For the text-containing cell, return its midpoint in [x, y] coordinate format. 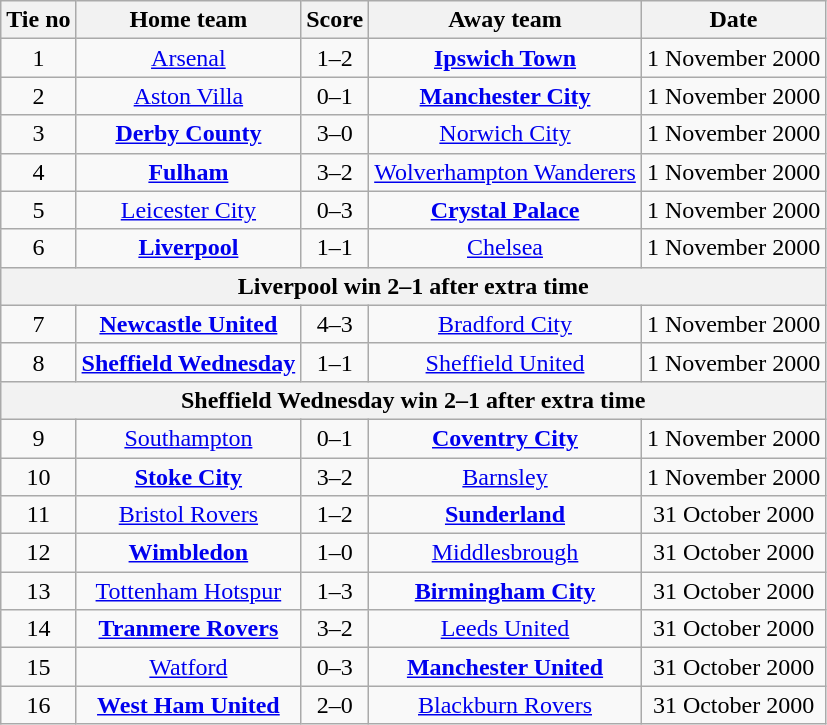
Date [733, 20]
Barnsley [506, 477]
Ipswich Town [506, 58]
Away team [506, 20]
15 [38, 667]
Chelsea [506, 248]
Sheffield Wednesday win 2–1 after extra time [414, 400]
Manchester United [506, 667]
Bristol Rovers [188, 515]
Wolverhampton Wanderers [506, 172]
Liverpool win 2–1 after extra time [414, 286]
Sheffield Wednesday [188, 362]
Coventry City [506, 438]
Leeds United [506, 629]
Liverpool [188, 248]
3 [38, 134]
Tranmere Rovers [188, 629]
9 [38, 438]
2–0 [335, 705]
3–0 [335, 134]
Wimbledon [188, 553]
11 [38, 515]
13 [38, 591]
1–0 [335, 553]
Derby County [188, 134]
Crystal Palace [506, 210]
Score [335, 20]
6 [38, 248]
4–3 [335, 324]
Stoke City [188, 477]
Newcastle United [188, 324]
4 [38, 172]
8 [38, 362]
Fulham [188, 172]
10 [38, 477]
Sunderland [506, 515]
Norwich City [506, 134]
Manchester City [506, 96]
Home team [188, 20]
Sheffield United [506, 362]
Tie no [38, 20]
7 [38, 324]
Leicester City [188, 210]
Tottenham Hotspur [188, 591]
Watford [188, 667]
Aston Villa [188, 96]
1–3 [335, 591]
Blackburn Rovers [506, 705]
Birmingham City [506, 591]
5 [38, 210]
16 [38, 705]
1 [38, 58]
Arsenal [188, 58]
12 [38, 553]
West Ham United [188, 705]
14 [38, 629]
Bradford City [506, 324]
Middlesbrough [506, 553]
Southampton [188, 438]
2 [38, 96]
